Pinpoint the cell where the given text exists, returning its (X, Y) midpoint coordinate. 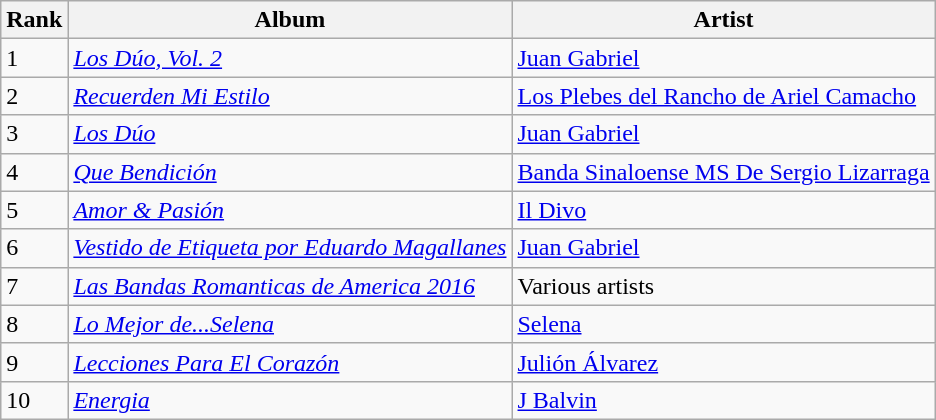
2 (34, 96)
Que Bendición (290, 172)
Las Bandas Romanticas de America 2016 (290, 286)
4 (34, 172)
7 (34, 286)
Rank (34, 20)
Recuerden Mi Estilo (290, 96)
8 (34, 324)
Julión Álvarez (724, 362)
5 (34, 210)
Artist (724, 20)
Selena (724, 324)
Banda Sinaloense MS De Sergio Lizarraga (724, 172)
Amor & Pasión (290, 210)
3 (34, 134)
Vestido de Etiqueta por Eduardo Magallanes (290, 248)
Lecciones Para El Corazón (290, 362)
Los Dúo, Vol. 2 (290, 58)
Los Plebes del Rancho de Ariel Camacho (724, 96)
Lo Mejor de...Selena (290, 324)
Los Dúo (290, 134)
Various artists (724, 286)
6 (34, 248)
10 (34, 400)
9 (34, 362)
Album (290, 20)
J Balvin (724, 400)
1 (34, 58)
Il Divo (724, 210)
Energia (290, 400)
